Detect which cell encompasses the target text, then output its [X, Y] center coordinate. 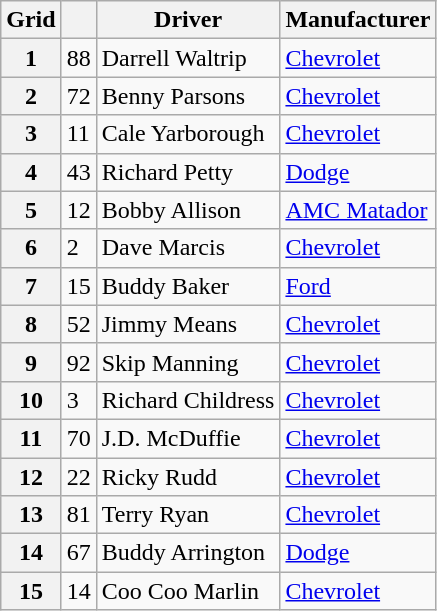
52 [78, 324]
Darrell Waltrip [188, 58]
Richard Petty [188, 172]
72 [78, 96]
J.D. McDuffie [188, 438]
Dave Marcis [188, 248]
5 [31, 210]
1 [31, 58]
Bobby Allison [188, 210]
9 [31, 362]
Ford [358, 286]
10 [31, 400]
Grid [31, 20]
Jimmy Means [188, 324]
Richard Childress [188, 400]
4 [31, 172]
Cale Yarborough [188, 134]
6 [31, 248]
43 [78, 172]
Terry Ryan [188, 515]
Buddy Baker [188, 286]
Skip Manning [188, 362]
67 [78, 553]
13 [31, 515]
81 [78, 515]
Driver [188, 20]
7 [31, 286]
Ricky Rudd [188, 477]
88 [78, 58]
92 [78, 362]
Manufacturer [358, 20]
Benny Parsons [188, 96]
70 [78, 438]
AMC Matador [358, 210]
22 [78, 477]
Buddy Arrington [188, 553]
Coo Coo Marlin [188, 591]
8 [31, 324]
